Locate the cell with the specified text and output its [x, y] center coordinate. 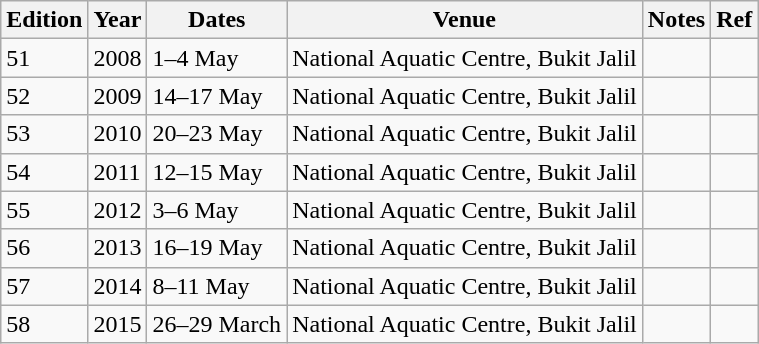
52 [44, 96]
1–4 May [217, 58]
2013 [118, 248]
2008 [118, 58]
55 [44, 210]
Notes [676, 20]
2011 [118, 172]
54 [44, 172]
2012 [118, 210]
20–23 May [217, 134]
Edition [44, 20]
2015 [118, 324]
14–17 May [217, 96]
Venue [465, 20]
26–29 March [217, 324]
16–19 May [217, 248]
2014 [118, 286]
58 [44, 324]
2009 [118, 96]
57 [44, 286]
12–15 May [217, 172]
Dates [217, 20]
Year [118, 20]
8–11 May [217, 286]
53 [44, 134]
51 [44, 58]
3–6 May [217, 210]
Ref [734, 20]
2010 [118, 134]
56 [44, 248]
